Provide the (X, Y) coordinate of the cell's center where the given text is located.  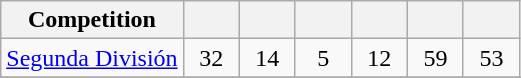
Competition (92, 20)
12 (379, 58)
59 (435, 58)
32 (211, 58)
Segunda División (92, 58)
5 (323, 58)
53 (491, 58)
14 (267, 58)
